Extract the [x, y] coordinate from the center of the cell holding the provided text.  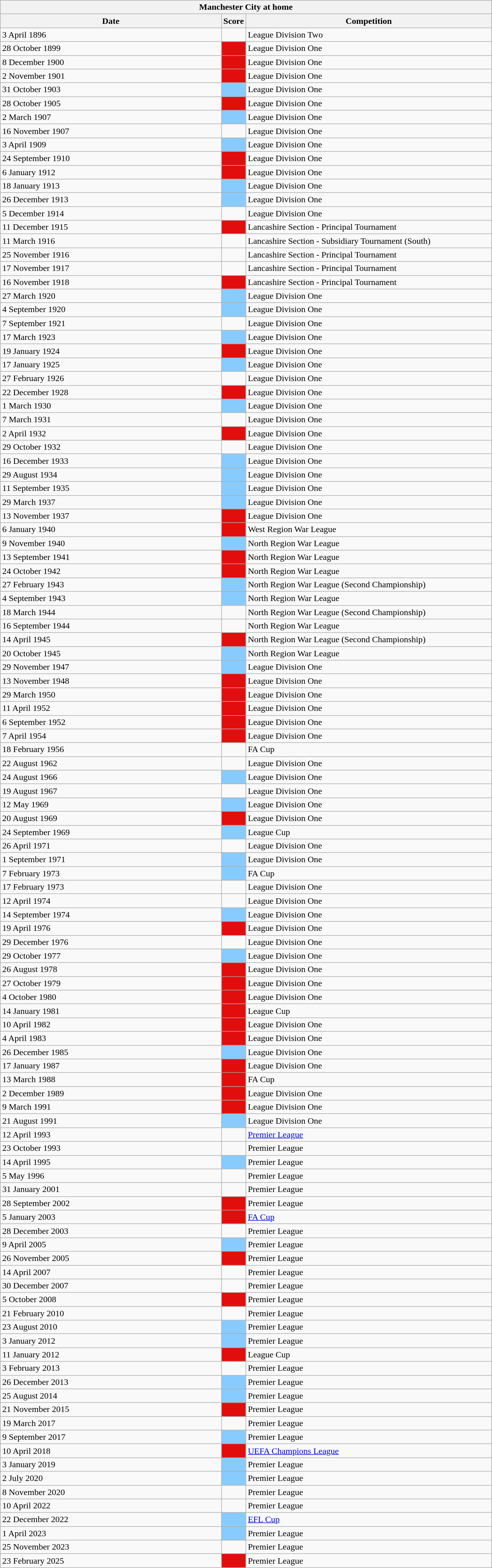
10 April 2018 [111, 1451]
17 November 1917 [111, 268]
27 October 1979 [111, 983]
14 January 1981 [111, 1011]
17 February 1973 [111, 887]
14 April 1945 [111, 640]
2 March 1907 [111, 117]
25 November 2023 [111, 1547]
24 September 1969 [111, 832]
26 December 2013 [111, 1382]
19 April 1976 [111, 928]
9 March 1991 [111, 1107]
14 September 1974 [111, 915]
7 February 1973 [111, 873]
26 December 1985 [111, 1052]
29 November 1947 [111, 667]
21 November 2015 [111, 1409]
21 August 1991 [111, 1121]
League Division Two [369, 35]
13 March 1988 [111, 1080]
11 December 1915 [111, 227]
12 May 1969 [111, 804]
13 November 1937 [111, 516]
14 April 1995 [111, 1162]
18 February 1956 [111, 750]
22 December 2022 [111, 1520]
9 November 1940 [111, 543]
26 November 2005 [111, 1258]
24 October 1942 [111, 571]
5 May 1996 [111, 1176]
5 October 2008 [111, 1300]
16 November 1918 [111, 282]
27 March 1920 [111, 296]
26 August 1978 [111, 969]
2 November 1901 [111, 76]
7 April 1954 [111, 736]
6 January 1912 [111, 172]
16 September 1944 [111, 626]
11 September 1935 [111, 488]
22 December 1928 [111, 392]
12 April 1993 [111, 1135]
18 January 1913 [111, 186]
31 October 1903 [111, 90]
23 August 2010 [111, 1327]
Score [234, 21]
3 April 1909 [111, 144]
7 March 1931 [111, 420]
Competition [369, 21]
24 August 1966 [111, 777]
2 April 1932 [111, 433]
17 March 1923 [111, 337]
20 October 1945 [111, 653]
25 August 2014 [111, 1396]
19 March 2017 [111, 1423]
27 February 1926 [111, 378]
17 January 1987 [111, 1066]
5 January 2003 [111, 1217]
13 September 1941 [111, 557]
30 December 2007 [111, 1286]
EFL Cup [369, 1520]
7 September 1921 [111, 323]
29 March 1937 [111, 502]
1 April 2023 [111, 1533]
25 November 1916 [111, 255]
Date [111, 21]
Manchester City at home [246, 7]
22 August 1962 [111, 763]
29 March 1950 [111, 695]
13 November 1948 [111, 681]
4 September 1920 [111, 310]
9 September 2017 [111, 1437]
24 September 1910 [111, 158]
16 November 1907 [111, 131]
26 December 1913 [111, 200]
27 February 1943 [111, 584]
11 January 2012 [111, 1355]
9 April 2005 [111, 1244]
29 October 1932 [111, 447]
14 April 2007 [111, 1272]
UEFA Champions League [369, 1451]
3 February 2013 [111, 1368]
8 November 2020 [111, 1492]
23 October 1993 [111, 1148]
3 January 2012 [111, 1341]
8 December 1900 [111, 62]
6 January 1940 [111, 530]
17 January 1925 [111, 364]
29 October 1977 [111, 956]
1 March 1930 [111, 406]
23 February 2025 [111, 1561]
28 October 1905 [111, 103]
20 August 1969 [111, 818]
4 October 1980 [111, 997]
12 April 1974 [111, 901]
Lancashire Section - Subsidiary Tournament (South) [369, 241]
West Region War League [369, 530]
6 September 1952 [111, 722]
5 December 1914 [111, 213]
4 April 1983 [111, 1038]
2 July 2020 [111, 1478]
3 April 1896 [111, 35]
29 August 1934 [111, 475]
18 March 1944 [111, 612]
1 September 1971 [111, 860]
3 January 2019 [111, 1464]
10 April 2022 [111, 1506]
11 April 1952 [111, 708]
19 August 1967 [111, 791]
10 April 1982 [111, 1024]
28 October 1899 [111, 48]
29 December 1976 [111, 942]
28 September 2002 [111, 1203]
16 December 1933 [111, 461]
28 December 2003 [111, 1231]
4 September 1943 [111, 598]
31 January 2001 [111, 1189]
19 January 1924 [111, 351]
11 March 1916 [111, 241]
2 December 1989 [111, 1093]
26 April 1971 [111, 846]
21 February 2010 [111, 1313]
